Detect which cell encompasses the target text, then output its (X, Y) center coordinate. 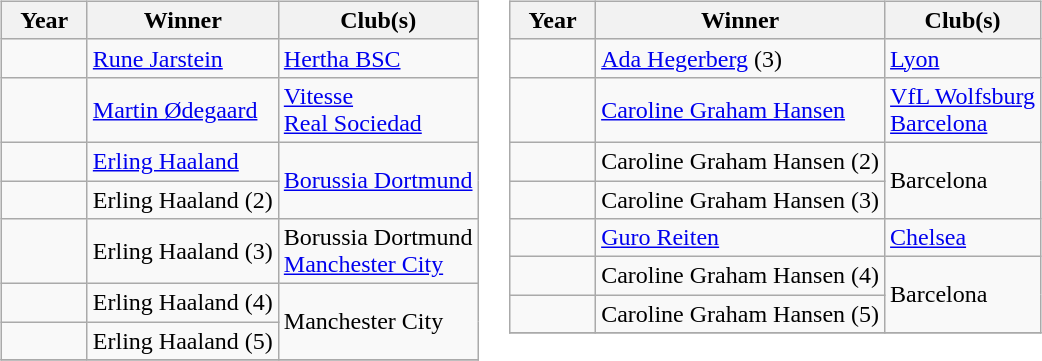
Erling Haaland (4) (182, 303)
Erling Haaland (3) (182, 252)
VfL Wolfsburg Barcelona (963, 110)
Caroline Graham Hansen (3) (740, 199)
Rune Jarstein (182, 58)
Guro Reiten (740, 238)
Caroline Graham Hansen (2) (740, 161)
Ada Hegerberg (3) (740, 58)
Caroline Graham Hansen (4) (740, 276)
Hertha BSC (378, 58)
Martin Ødegaard (182, 110)
Caroline Graham Hansen (740, 110)
Borussia Dortmund Manchester City (378, 252)
Chelsea (963, 238)
Erling Haaland (2) (182, 199)
Caroline Graham Hansen (5) (740, 314)
Lyon (963, 58)
Manchester City (378, 322)
Erling Haaland (182, 161)
Vitesse Real Sociedad (378, 110)
Erling Haaland (5) (182, 341)
Borussia Dortmund (378, 180)
